Output the (X, Y) coordinate of the center of the cell containing the given text.  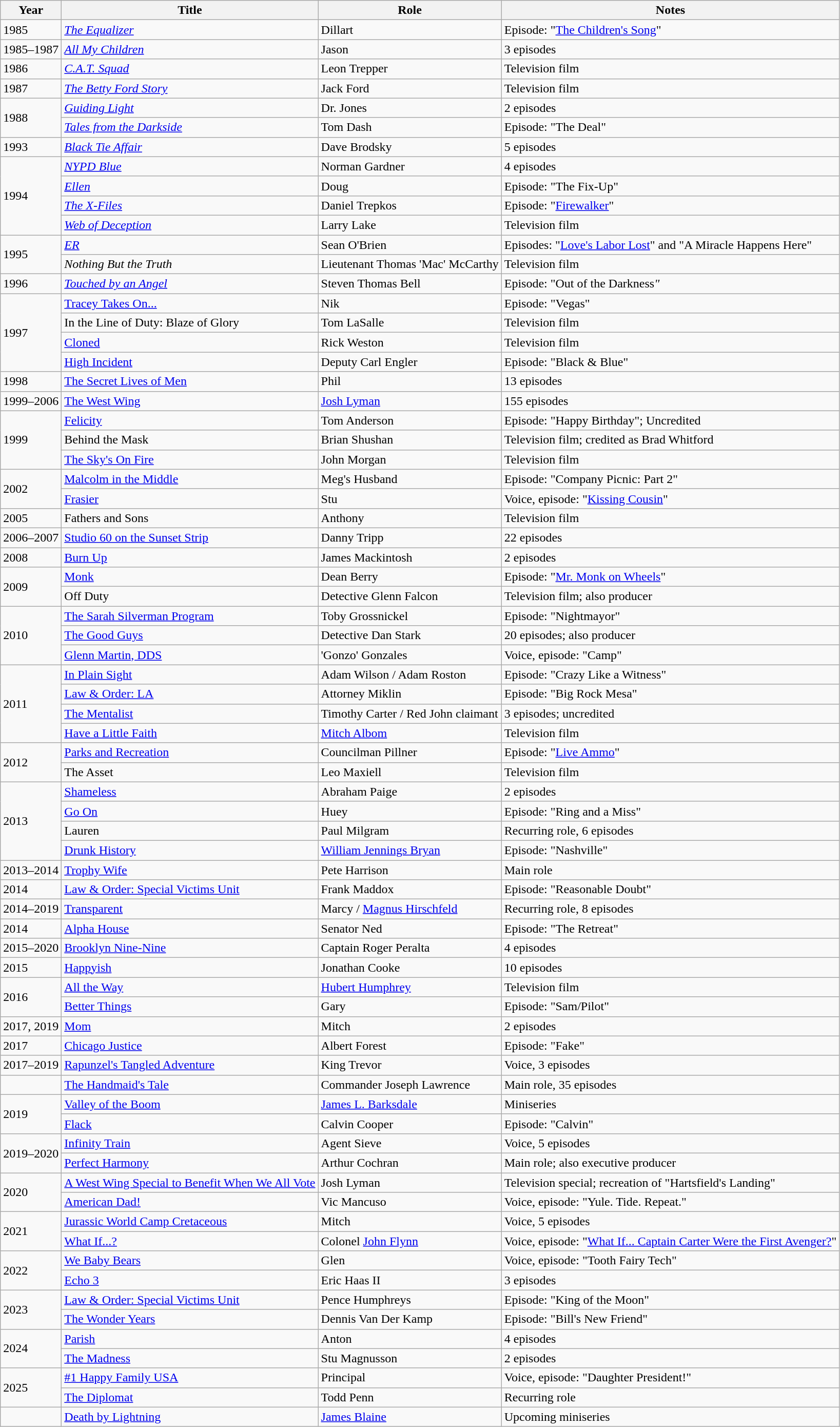
Tales from the Darkside (190, 127)
Tracey Takes On... (190, 303)
2008 (31, 557)
Daniel Trepkos (409, 205)
Off Duty (190, 596)
Monk (190, 577)
Parks and Recreation (190, 753)
1997 (31, 333)
Episode: "Reasonable Doubt" (670, 890)
Parish (190, 1339)
20 episodes; also producer (670, 635)
Abraham Paige (409, 792)
Miniseries (670, 1104)
Television film; credited as Brad Whitford (670, 440)
Episode: "King of the Moon" (670, 1300)
Huey (409, 811)
Pence Humphreys (409, 1300)
Alpha House (190, 929)
Jason (409, 49)
2017–2019 (31, 1065)
Episode: "Fake" (670, 1046)
Glen (409, 1261)
We Baby Bears (190, 1261)
Deputy Carl Engler (409, 362)
Chicago Justice (190, 1046)
Principal (409, 1378)
The Sarah Silverman Program (190, 616)
American Dad! (190, 1202)
Television special; recreation of "Hartsfield's Landing" (670, 1182)
Danny Tripp (409, 537)
Voice, episode: "What If... Captain Carter Were the First Avenger?" (670, 1241)
2013–2014 (31, 870)
1998 (31, 381)
2017 (31, 1046)
Leo Maxiell (409, 772)
1988 (31, 118)
Main role; also executive producer (670, 1163)
Studio 60 on the Sunset Strip (190, 537)
Detective Dan Stark (409, 635)
Commander Joseph Lawrence (409, 1085)
13 episodes (670, 381)
Guiding Light (190, 108)
2002 (31, 489)
James Blaine (409, 1417)
Episode: "Nightmayor" (670, 616)
1995 (31, 255)
The Handmaid's Tale (190, 1085)
Perfect Harmony (190, 1163)
Larry Lake (409, 225)
2017, 2019 (31, 1026)
The West Wing (190, 401)
ER (190, 245)
1999–2006 (31, 401)
Rick Weston (409, 342)
1985 (31, 30)
Law & Order: LA (190, 694)
Captain Roger Peralta (409, 948)
Episode: "The Children's Song" (670, 30)
In the Line of Duty: Blaze of Glory (190, 323)
Steven Thomas Bell (409, 284)
Main role (670, 870)
2013 (31, 821)
Anton (409, 1339)
1996 (31, 284)
2023 (31, 1309)
Glenn Martin, DDS (190, 655)
The Equalizer (190, 30)
1985–1987 (31, 49)
The Wonder Years (190, 1319)
2010 (31, 635)
A West Wing Special to Benefit When We All Vote (190, 1182)
Jonathan Cooke (409, 968)
Arthur Cochran (409, 1163)
Touched by an Angel (190, 284)
Episode: "Black & Blue" (670, 362)
2019 (31, 1114)
Dr. Jones (409, 108)
Lauren (190, 831)
Fathers and Sons (190, 518)
The Good Guys (190, 635)
2011 (31, 704)
Flack (190, 1124)
Eric Haas II (409, 1280)
Senator Ned (409, 929)
Attorney Miklin (409, 694)
John Morgan (409, 459)
Voice, episode: "Tooth Fairy Tech" (670, 1261)
2005 (31, 518)
Jack Ford (409, 88)
Timothy Carter / Red John claimant (409, 713)
Better Things (190, 1007)
Meg's Husband (409, 479)
Voice, 3 episodes (670, 1065)
The X-Files (190, 205)
Felicity (190, 420)
Upcoming miniseries (670, 1417)
Role (409, 10)
Phil (409, 381)
Episode: "Out of the Darkness" (670, 284)
Jurassic World Camp Cretaceous (190, 1222)
Toby Grossnickel (409, 616)
Nothing But the Truth (190, 264)
22 episodes (670, 537)
The Asset (190, 772)
All the Way (190, 987)
Year (31, 10)
Burn Up (190, 557)
William Jennings Bryan (409, 850)
Sean O'Brien (409, 245)
Brooklyn Nine-Nine (190, 948)
The Diplomat (190, 1397)
Norman Gardner (409, 166)
What If...? (190, 1241)
2016 (31, 997)
Dave Brodsky (409, 147)
Episodes: "Love's Labor Lost" and "A Miracle Happens Here" (670, 245)
Recurring role, 8 episodes (670, 909)
Tom Dash (409, 127)
2020 (31, 1192)
Episode: "Nashville" (670, 850)
Drunk History (190, 850)
Mom (190, 1026)
Cloned (190, 342)
Councilman Pillner (409, 753)
James Mackintosh (409, 557)
Shameless (190, 792)
Recurring role, 6 episodes (670, 831)
Ellen (190, 186)
1986 (31, 69)
10 episodes (670, 968)
The Madness (190, 1358)
2006–2007 (31, 537)
2022 (31, 1270)
3 episodes; uncredited (670, 713)
Episode: "Calvin" (670, 1124)
Tom LaSalle (409, 323)
2024 (31, 1348)
Colonel John Flynn (409, 1241)
Episode: "Ring and a Miss" (670, 811)
Vic Mancuso (409, 1202)
2014–2019 (31, 909)
Go On (190, 811)
Leon Trepper (409, 69)
Episode: "The Retreat" (670, 929)
1993 (31, 147)
Gary (409, 1007)
Dillart (409, 30)
'Gonzo' Gonzales (409, 655)
Anthony (409, 518)
2015 (31, 968)
2025 (31, 1387)
Brian Shushan (409, 440)
Rapunzel's Tangled Adventure (190, 1065)
Television film; also producer (670, 596)
High Incident (190, 362)
Mitch Albom (409, 733)
Stu (409, 498)
James L. Barksdale (409, 1104)
Todd Penn (409, 1397)
C.A.T. Squad (190, 69)
Valley of the Boom (190, 1104)
In Plain Sight (190, 674)
2012 (31, 762)
Adam Wilson / Adam Roston (409, 674)
Dennis Van Der Kamp (409, 1319)
Happyish (190, 968)
Tom Anderson (409, 420)
Episode: "Firewalker" (670, 205)
NYPD Blue (190, 166)
Calvin Cooper (409, 1124)
#1 Happy Family USA (190, 1378)
2019–2020 (31, 1153)
Episode: "Company Picnic: Part 2" (670, 479)
Death by Lightning (190, 1417)
Paul Milgram (409, 831)
Notes (670, 10)
155 episodes (670, 401)
Malcolm in the Middle (190, 479)
Infinity Train (190, 1143)
Detective Glenn Falcon (409, 596)
2009 (31, 587)
Nik (409, 303)
Voice, episode: "Yule. Tide. Repeat." (670, 1202)
Episode: "Big Rock Mesa" (670, 694)
2021 (31, 1231)
Have a Little Faith (190, 733)
Frasier (190, 498)
Episode: "Vegas" (670, 303)
Albert Forest (409, 1046)
Black Tie Affair (190, 147)
Dean Berry (409, 577)
Lieutenant Thomas 'Mac' McCarthy (409, 264)
Episode: "Mr. Monk on Wheels" (670, 577)
King Trevor (409, 1065)
Voice, episode: "Daughter President!" (670, 1378)
1994 (31, 196)
Behind the Mask (190, 440)
Main role, 35 episodes (670, 1085)
Episode: "The Deal" (670, 127)
The Secret Lives of Men (190, 381)
Echo 3 (190, 1280)
Episode: "Live Ammo" (670, 753)
Episode: "Bill's New Friend" (670, 1319)
The Sky's On Fire (190, 459)
Frank Maddox (409, 890)
Voice, episode: "Kissing Cousin" (670, 498)
2015–2020 (31, 948)
Doug (409, 186)
All My Children (190, 49)
Episode: "Crazy Like a Witness" (670, 674)
Episode: "Sam/Pilot" (670, 1007)
Pete Harrison (409, 870)
5 episodes (670, 147)
Marcy / Magnus Hirschfeld (409, 909)
Agent Sieve (409, 1143)
Stu Magnusson (409, 1358)
Hubert Humphrey (409, 987)
The Mentalist (190, 713)
Recurring role (670, 1397)
Episode: "Happy Birthday"; Uncredited (670, 420)
Web of Deception (190, 225)
The Betty Ford Story (190, 88)
Trophy Wife (190, 870)
Voice, episode: "Camp" (670, 655)
Title (190, 10)
Transparent (190, 909)
1999 (31, 440)
1987 (31, 88)
Episode: "The Fix-Up" (670, 186)
